Scan for the cell matching the given text and deliver its (x, y) coordinate at center. 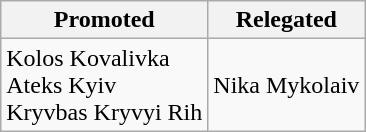
Promoted (104, 20)
Nika Mykolaiv (286, 85)
Kolos KovalivkaAteks KyivKryvbas Kryvyi Rih (104, 85)
Relegated (286, 20)
